Return (x, y) of the center of cell containing provided text 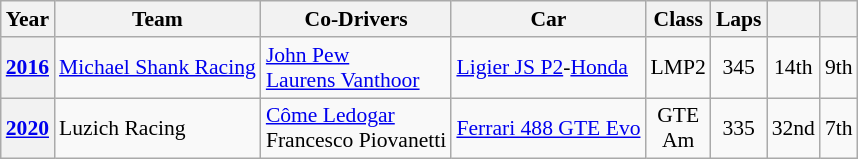
32nd (794, 128)
7th (839, 128)
Michael Shank Racing (158, 68)
14th (794, 68)
Team (158, 19)
John Pew Laurens Vanthoor (356, 68)
345 (739, 68)
LMP2 (678, 68)
335 (739, 128)
Ligier JS P2-Honda (548, 68)
Car (548, 19)
2020 (28, 128)
Laps (739, 19)
Year (28, 19)
Ferrari 488 GTE Evo (548, 128)
Co-Drivers (356, 19)
GTEAm (678, 128)
2016 (28, 68)
Luzich Racing (158, 128)
9th (839, 68)
Class (678, 19)
Côme Ledogar Francesco Piovanetti (356, 128)
